From the cell containing the given text, extract its center point as [X, Y] coordinate. 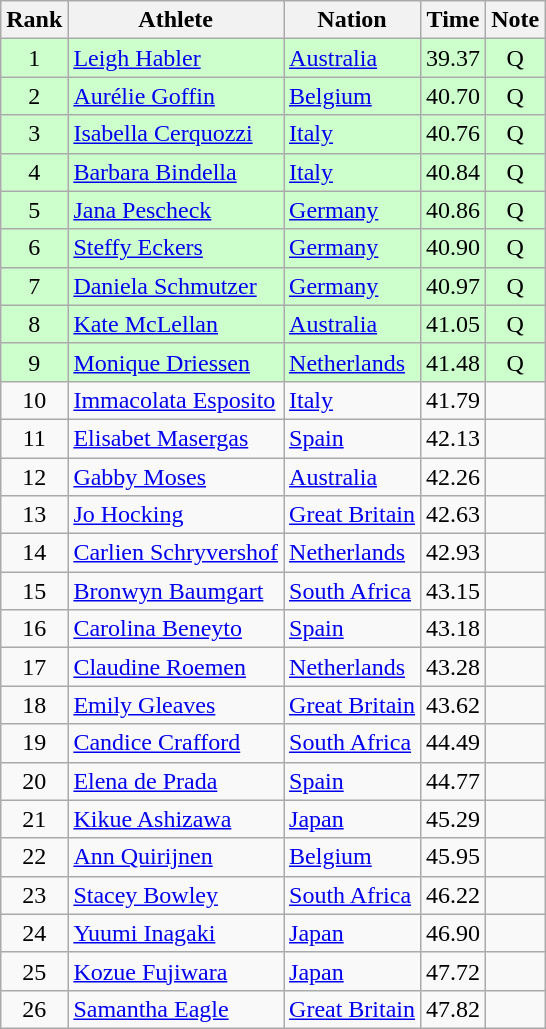
42.93 [454, 553]
9 [34, 362]
43.18 [454, 629]
43.28 [454, 667]
Barbara Bindella [176, 172]
40.97 [454, 286]
Bronwyn Baumgart [176, 591]
41.79 [454, 400]
22 [34, 857]
44.49 [454, 743]
Kikue Ashizawa [176, 819]
Ann Quirijnen [176, 857]
1 [34, 58]
47.82 [454, 1009]
46.90 [454, 933]
44.77 [454, 781]
41.48 [454, 362]
45.95 [454, 857]
42.26 [454, 477]
20 [34, 781]
13 [34, 515]
41.05 [454, 324]
40.90 [454, 248]
Emily Gleaves [176, 705]
Monique Driessen [176, 362]
42.13 [454, 438]
Jo Hocking [176, 515]
40.86 [454, 210]
43.62 [454, 705]
Candice Crafford [176, 743]
47.72 [454, 971]
Kate McLellan [176, 324]
Rank [34, 20]
15 [34, 591]
Daniela Schmutzer [176, 286]
Elisabet Masergas [176, 438]
24 [34, 933]
Elena de Prada [176, 781]
21 [34, 819]
Samantha Eagle [176, 1009]
19 [34, 743]
43.15 [454, 591]
Leigh Habler [176, 58]
Steffy Eckers [176, 248]
Note [516, 20]
Time [454, 20]
12 [34, 477]
Carolina Beneyto [176, 629]
23 [34, 895]
Stacey Bowley [176, 895]
3 [34, 134]
Kozue Fujiwara [176, 971]
16 [34, 629]
Yuumi Inagaki [176, 933]
39.37 [454, 58]
18 [34, 705]
Claudine Roemen [176, 667]
5 [34, 210]
40.76 [454, 134]
40.70 [454, 96]
7 [34, 286]
Carlien Schryvershof [176, 553]
8 [34, 324]
2 [34, 96]
Immacolata Esposito [176, 400]
40.84 [454, 172]
Nation [352, 20]
14 [34, 553]
42.63 [454, 515]
10 [34, 400]
11 [34, 438]
Isabella Cerquozzi [176, 134]
45.29 [454, 819]
Athlete [176, 20]
Gabby Moses [176, 477]
6 [34, 248]
Aurélie Goffin [176, 96]
46.22 [454, 895]
26 [34, 1009]
17 [34, 667]
25 [34, 971]
Jana Pescheck [176, 210]
4 [34, 172]
